Provide the [X, Y] coordinate of the cell's center where the given text is located.  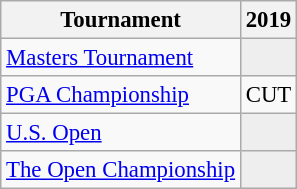
Tournament [121, 20]
Masters Tournament [121, 58]
CUT [268, 95]
The Open Championship [121, 170]
U.S. Open [121, 133]
2019 [268, 20]
PGA Championship [121, 95]
